Scan for the cell matching the given text and deliver its (X, Y) coordinate at center. 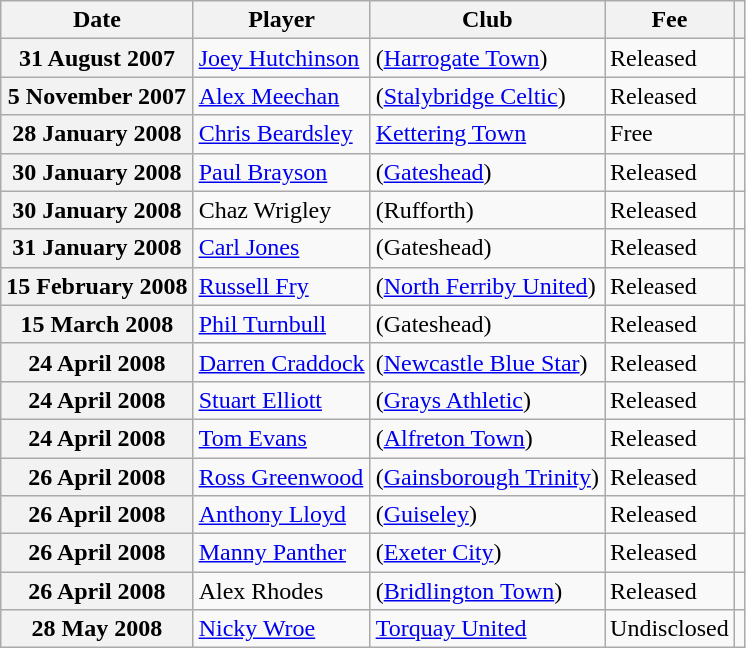
(Newcastle Blue Star) (487, 362)
Russell Fry (282, 286)
Player (282, 20)
Undisclosed (670, 629)
(Rufforth) (487, 210)
(Harrogate Town) (487, 58)
Darren Craddock (282, 362)
(Exeter City) (487, 553)
(Guiseley) (487, 515)
(Bridlington Town) (487, 591)
28 May 2008 (97, 629)
(Stalybridge Celtic) (487, 96)
31 August 2007 (97, 58)
Carl Jones (282, 248)
Stuart Elliott (282, 400)
(North Ferriby United) (487, 286)
Ross Greenwood (282, 477)
Chaz Wrigley (282, 210)
Manny Panther (282, 553)
(Alfreton Town) (487, 438)
Anthony Lloyd (282, 515)
15 February 2008 (97, 286)
(Gainsborough Trinity) (487, 477)
Joey Hutchinson (282, 58)
Fee (670, 20)
Date (97, 20)
Free (670, 134)
Torquay United (487, 629)
28 January 2008 (97, 134)
Chris Beardsley (282, 134)
Paul Brayson (282, 172)
31 January 2008 (97, 248)
Tom Evans (282, 438)
Club (487, 20)
15 March 2008 (97, 324)
Nicky Wroe (282, 629)
Alex Rhodes (282, 591)
Phil Turnbull (282, 324)
5 November 2007 (97, 96)
Kettering Town (487, 134)
Alex Meechan (282, 96)
(Grays Athletic) (487, 400)
